Scan for the cell matching the given text and deliver its [X, Y] coordinate at center. 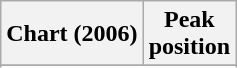
Chart (2006) [72, 34]
Peakposition [189, 34]
